Return [x, y] of the center of cell containing provided text 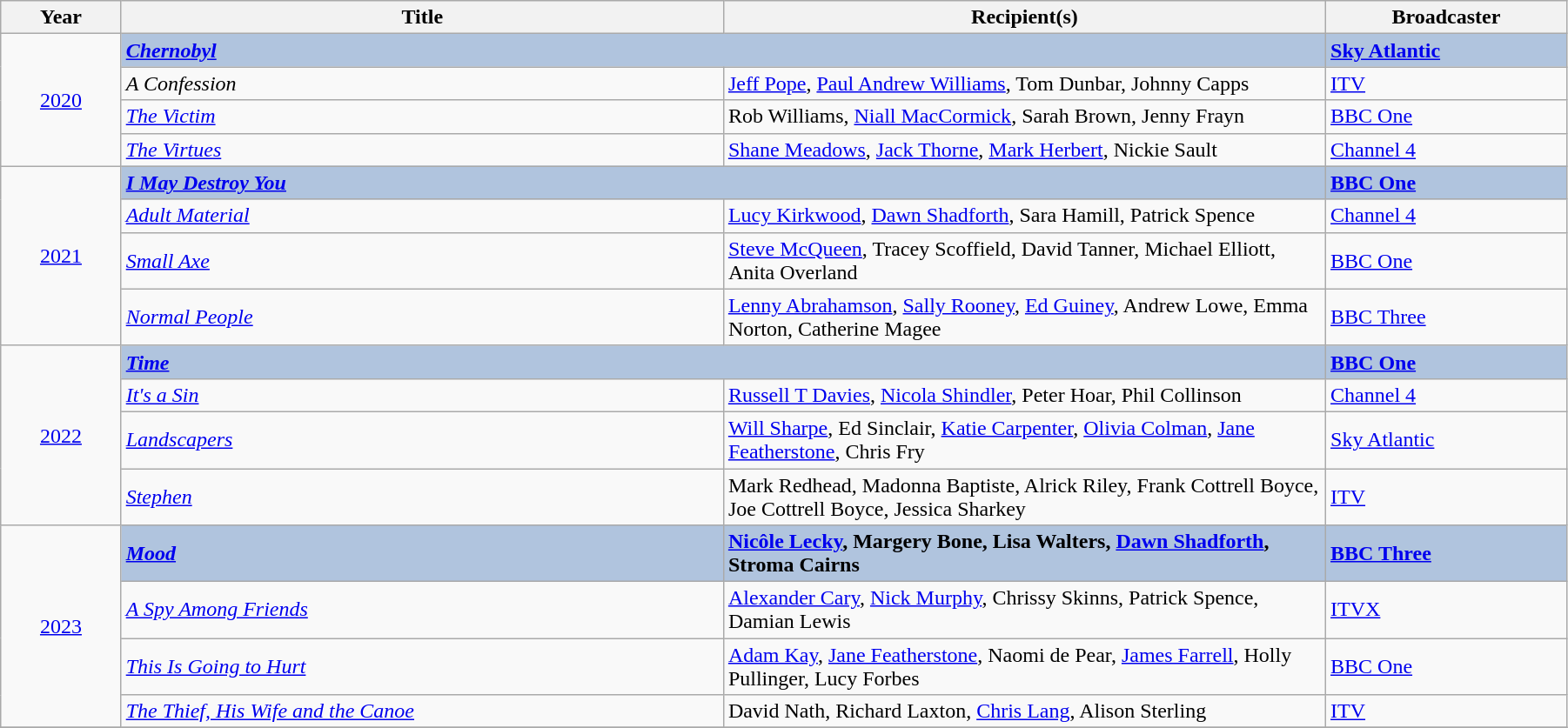
Broadcaster [1446, 17]
Mark Redhead, Madonna Baptiste, Alrick Riley, Frank Cottrell Boyce, Joe Cottrell Boyce, Jessica Sharkey [1024, 496]
2020 [61, 100]
A Confession [422, 83]
Will Sharpe, Ed Sinclair, Katie Carpenter, Olivia Colman, Jane Featherstone, Chris Fry [1024, 440]
David Nath, Richard Laxton, Chris Lang, Alison Sterling [1024, 711]
Mood [422, 553]
Adam Kay, Jane Featherstone, Naomi de Pear, James Farrell, Holly Pullinger, Lucy Forbes [1024, 666]
Time [723, 362]
Adult Material [422, 216]
It's a Sin [422, 395]
Recipient(s) [1024, 17]
2021 [61, 256]
ITVX [1446, 611]
Lenny Abrahamson, Sally Rooney, Ed Guiney, Andrew Lowe, Emma Norton, Catherine Magee [1024, 317]
Alexander Cary, Nick Murphy, Chrissy Skinns, Patrick Spence, Damian Lewis [1024, 611]
Rob Williams, Niall MacCormick, Sarah Brown, Jenny Frayn [1024, 117]
Chernobyl [723, 50]
Jeff Pope, Paul Andrew Williams, Tom Dunbar, Johnny Capps [1024, 83]
The Virtues [422, 150]
Shane Meadows, Jack Thorne, Mark Herbert, Nickie Sault [1024, 150]
Lucy Kirkwood, Dawn Shadforth, Sara Hamill, Patrick Spence [1024, 216]
I May Destroy You [723, 183]
2022 [61, 435]
This Is Going to Hurt [422, 666]
2023 [61, 626]
Stephen [422, 496]
A Spy Among Friends [422, 611]
Year [61, 17]
The Thief, His Wife and the Canoe [422, 711]
Steve McQueen, Tracey Scoffield, David Tanner, Michael Elliott, Anita Overland [1024, 261]
Normal People [422, 317]
Russell T Davies, Nicola Shindler, Peter Hoar, Phil Collinson [1024, 395]
Landscapers [422, 440]
Title [422, 17]
The Victim [422, 117]
Nicôle Lecky, Margery Bone, Lisa Walters, Dawn Shadforth, Stroma Cairns [1024, 553]
Small Axe [422, 261]
